Output the (X, Y) coordinate of the center of the cell containing the given text.  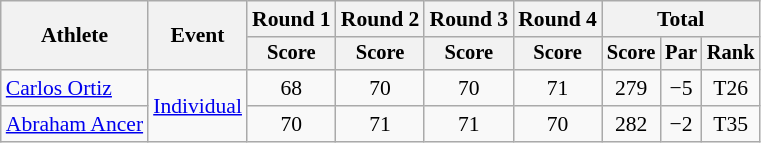
Carlos Ortiz (74, 88)
−2 (681, 124)
Total (681, 19)
Round 1 (292, 19)
Round 4 (558, 19)
282 (631, 124)
−5 (681, 88)
Event (198, 36)
Individual (198, 106)
Rank (731, 54)
Athlete (74, 36)
Par (681, 54)
T35 (731, 124)
68 (292, 88)
Round 2 (380, 19)
Abraham Ancer (74, 124)
Round 3 (468, 19)
279 (631, 88)
T26 (731, 88)
